Output the (X, Y) coordinate of the center of the cell containing the given text.  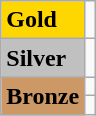
Bronze (43, 96)
Silver (43, 58)
Gold (43, 20)
